Extract the [x, y] coordinate from the center of the cell holding the provided text.  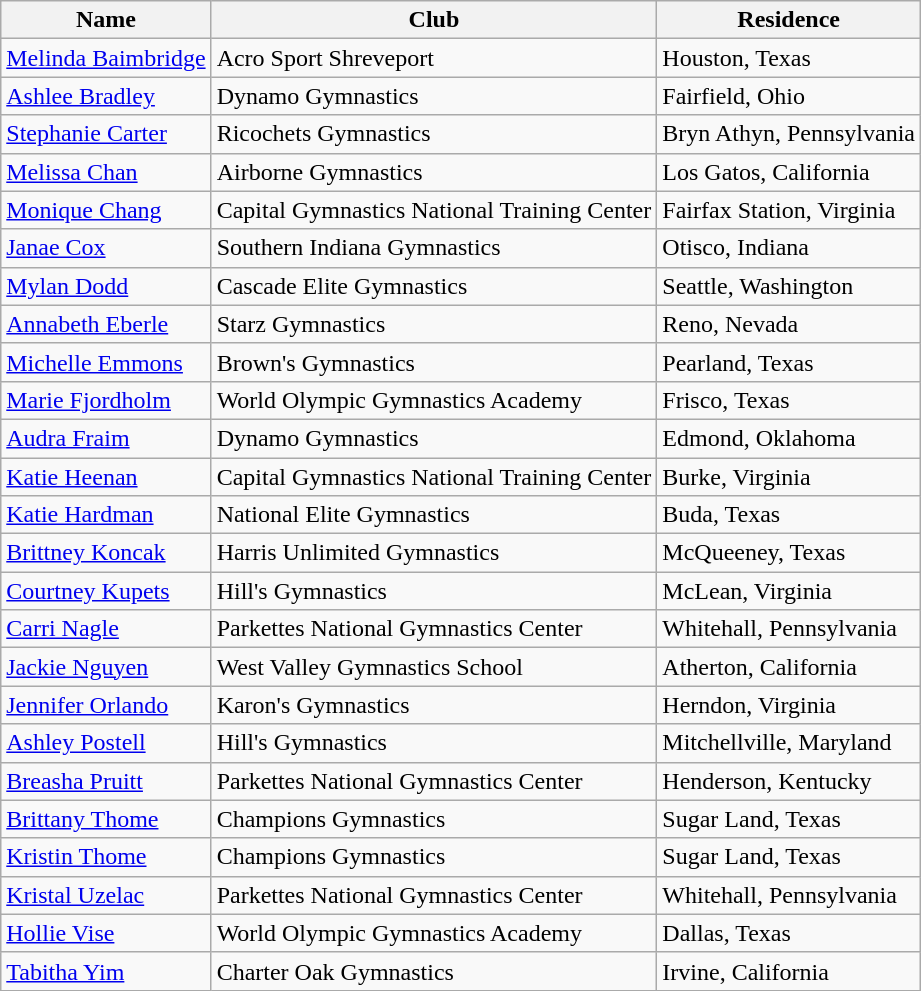
Kristin Thome [106, 857]
Charter Oak Gymnastics [434, 971]
McQueeney, Texas [789, 553]
Reno, Nevada [789, 324]
National Elite Gymnastics [434, 515]
Monique Chang [106, 210]
Melinda Baimbridge [106, 58]
Brown's Gymnastics [434, 362]
Fairfield, Ohio [789, 96]
Edmond, Oklahoma [789, 438]
Ricochets Gymnastics [434, 134]
Buda, Texas [789, 515]
Name [106, 20]
Courtney Kupets [106, 591]
Fairfax Station, Virginia [789, 210]
Karon's Gymnastics [434, 705]
Audra Fraim [106, 438]
Brittney Koncak [106, 553]
Otisco, Indiana [789, 248]
Club [434, 20]
Brittany Thome [106, 819]
West Valley Gymnastics School [434, 667]
Tabitha Yim [106, 971]
Jackie Nguyen [106, 667]
Dallas, Texas [789, 933]
Katie Heenan [106, 477]
Michelle Emmons [106, 362]
Cascade Elite Gymnastics [434, 286]
Atherton, California [789, 667]
Katie Hardman [106, 515]
Southern Indiana Gymnastics [434, 248]
Los Gatos, California [789, 172]
Frisco, Texas [789, 400]
Marie Fjordholm [106, 400]
Ashley Postell [106, 743]
Breasha Pruitt [106, 781]
Seattle, Washington [789, 286]
Pearland, Texas [789, 362]
Carri Nagle [106, 629]
Acro Sport Shreveport [434, 58]
Henderson, Kentucky [789, 781]
Airborne Gymnastics [434, 172]
Hollie Vise [106, 933]
Ashlee Bradley [106, 96]
Residence [789, 20]
Bryn Athyn, Pennsylvania [789, 134]
Melissa Chan [106, 172]
Burke, Virginia [789, 477]
Houston, Texas [789, 58]
Mylan Dodd [106, 286]
Jennifer Orlando [106, 705]
Kristal Uzelac [106, 895]
Irvine, California [789, 971]
Harris Unlimited Gymnastics [434, 553]
Janae Cox [106, 248]
Herndon, Virginia [789, 705]
McLean, Virginia [789, 591]
Mitchellville, Maryland [789, 743]
Stephanie Carter [106, 134]
Starz Gymnastics [434, 324]
Annabeth Eberle [106, 324]
